Detect which cell encompasses the target text, then output its [x, y] center coordinate. 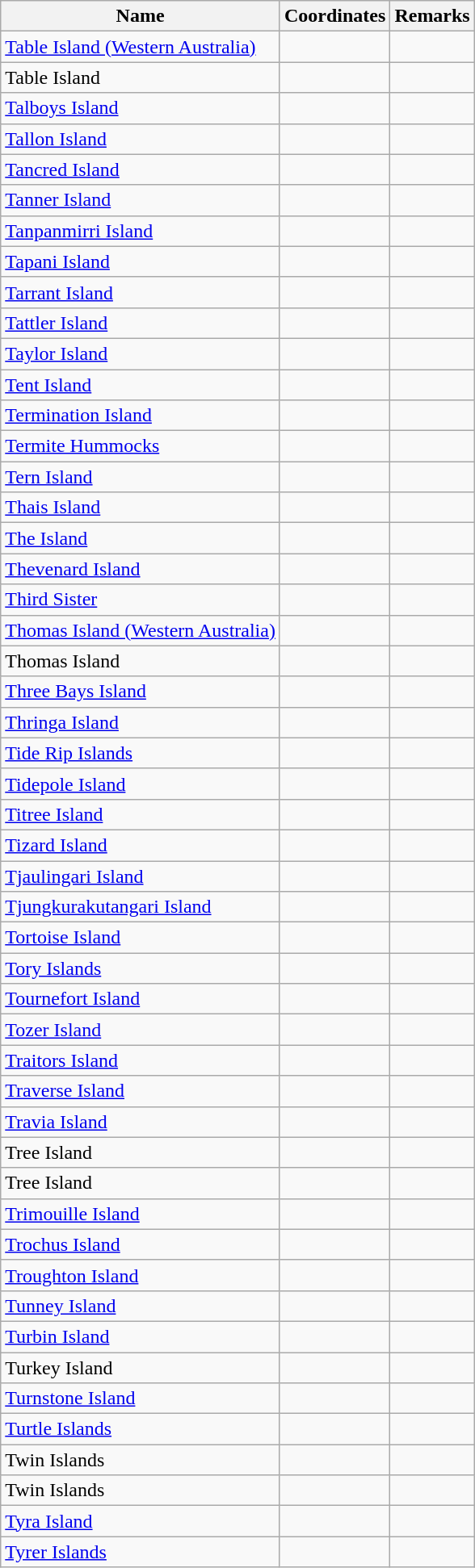
Turkey Island [141, 1368]
Tournefort Island [141, 999]
Thevenard Island [141, 569]
Tyra Island [141, 1521]
Traverse Island [141, 1091]
Tapani Island [141, 261]
Tallon Island [141, 139]
The Island [141, 538]
Tortoise Island [141, 938]
Table Island [141, 77]
Tanner Island [141, 200]
Tozer Island [141, 1030]
Tjaulingari Island [141, 876]
Remarks [432, 16]
Tory Islands [141, 968]
Travia Island [141, 1122]
Trochus Island [141, 1244]
Termite Hummocks [141, 446]
Thomas Island (Western Australia) [141, 630]
Tidepole Island [141, 784]
Tjungkurakutangari Island [141, 907]
Thringa Island [141, 722]
Turnstone Island [141, 1399]
Tern Island [141, 477]
Troughton Island [141, 1275]
Tarrant Island [141, 292]
Three Bays Island [141, 692]
Tyrer Islands [141, 1552]
Tanpanmirri Island [141, 231]
Taylor Island [141, 353]
Name [141, 16]
Tancred Island [141, 169]
Thomas Island [141, 661]
Coordinates [334, 16]
Turtle Islands [141, 1429]
Thais Island [141, 508]
Trimouille Island [141, 1214]
Titree Island [141, 814]
Table Island (Western Australia) [141, 47]
Talboys Island [141, 108]
Tide Rip Islands [141, 753]
Tunney Island [141, 1306]
Termination Island [141, 416]
Turbin Island [141, 1336]
Traitors Island [141, 1060]
Third Sister [141, 600]
Tent Island [141, 385]
Tattler Island [141, 323]
Tizard Island [141, 845]
